Search for the cell housing the specified text and yield its [X, Y] center coordinate. 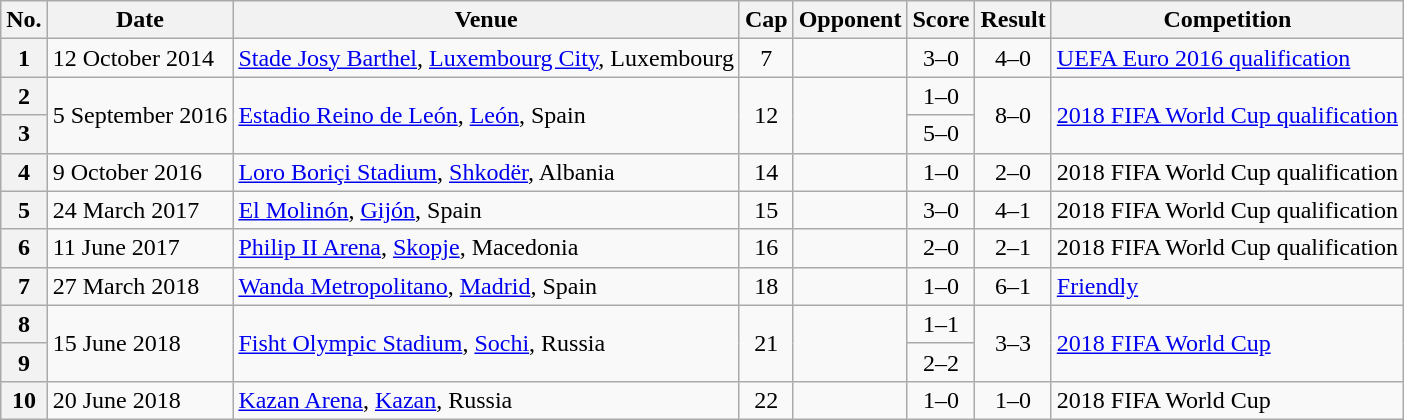
27 March 2018 [140, 286]
Estadio Reino de León, León, Spain [486, 115]
10 [24, 400]
11 June 2017 [140, 248]
12 October 2014 [140, 58]
9 [24, 362]
Kazan Arena, Kazan, Russia [486, 400]
2–1 [1013, 248]
Venue [486, 20]
1–1 [941, 324]
Philip II Arena, Skopje, Macedonia [486, 248]
18 [766, 286]
6–1 [1013, 286]
20 June 2018 [140, 400]
5 September 2016 [140, 115]
3–3 [1013, 343]
4 [24, 172]
1 [24, 58]
Friendly [1227, 286]
5–0 [941, 134]
8 [24, 324]
Result [1013, 20]
4–0 [1013, 58]
6 [24, 248]
2 [24, 96]
Loro Boriçi Stadium, Shkodër, Albania [486, 172]
Date [140, 20]
15 June 2018 [140, 343]
2–2 [941, 362]
8–0 [1013, 115]
15 [766, 210]
Score [941, 20]
Fisht Olympic Stadium, Sochi, Russia [486, 343]
9 October 2016 [140, 172]
16 [766, 248]
No. [24, 20]
UEFA Euro 2016 qualification [1227, 58]
21 [766, 343]
4–1 [1013, 210]
Cap [766, 20]
5 [24, 210]
14 [766, 172]
22 [766, 400]
Stade Josy Barthel, Luxembourg City, Luxembourg [486, 58]
24 March 2017 [140, 210]
Opponent [850, 20]
12 [766, 115]
El Molinón, Gijón, Spain [486, 210]
Wanda Metropolitano, Madrid, Spain [486, 286]
Competition [1227, 20]
3 [24, 134]
